Detect which cell encompasses the target text, then output its [X, Y] center coordinate. 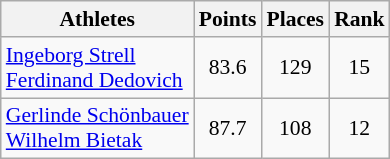
15 [360, 68]
108 [295, 128]
129 [295, 68]
12 [360, 128]
Rank [360, 19]
Gerlinde SchönbauerWilhelm Bietak [98, 128]
Athletes [98, 19]
Points [228, 19]
87.7 [228, 128]
83.6 [228, 68]
Places [295, 19]
Ingeborg StrellFerdinand Dedovich [98, 68]
